Return the [X, Y] coordinate for the center point of the cell that contains the specified text.  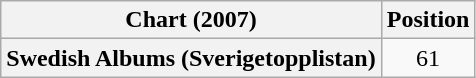
61 [428, 58]
Position [428, 20]
Chart (2007) [191, 20]
Swedish Albums (Sverigetopplistan) [191, 58]
